Output the (x, y) coordinate of the center of the cell containing the given text.  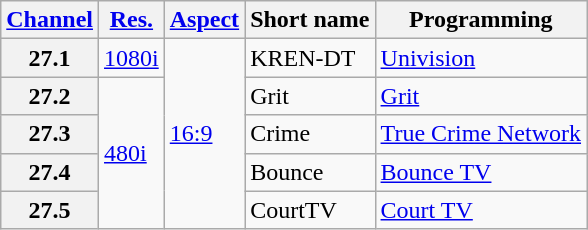
480i (132, 153)
Univision (481, 58)
Bounce TV (481, 172)
27.5 (50, 210)
Aspect (204, 20)
Channel (50, 20)
CourtTV (310, 210)
27.1 (50, 58)
True Crime Network (481, 134)
1080i (132, 58)
16:9 (204, 134)
27.4 (50, 172)
27.2 (50, 96)
Court TV (481, 210)
27.3 (50, 134)
Res. (132, 20)
Programming (481, 20)
Crime (310, 134)
Bounce (310, 172)
KREN-DT (310, 58)
Short name (310, 20)
